Detect which cell encompasses the target text, then output its [x, y] center coordinate. 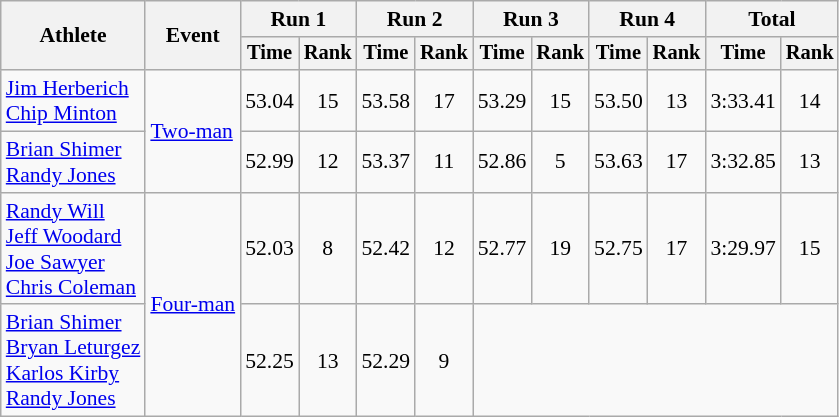
Total [772, 19]
Four-man [192, 305]
Two-man [192, 131]
8 [328, 249]
Randy WillJeff WoodardJoe SawyerChris Coleman [74, 249]
Run 4 [647, 19]
Event [192, 36]
Brian ShimerRandy Jones [74, 162]
53.29 [502, 100]
9 [444, 361]
19 [560, 249]
3:32.85 [742, 162]
52.86 [502, 162]
52.25 [270, 361]
52.75 [618, 249]
Athlete [74, 36]
11 [444, 162]
53.63 [618, 162]
52.29 [386, 361]
53.50 [618, 100]
53.37 [386, 162]
52.03 [270, 249]
5 [560, 162]
53.58 [386, 100]
Run 3 [531, 19]
3:29.97 [742, 249]
Run 2 [414, 19]
52.99 [270, 162]
Run 1 [298, 19]
Jim HerberichChip Minton [74, 100]
52.42 [386, 249]
Brian ShimerBryan LeturgezKarlos KirbyRandy Jones [74, 361]
14 [810, 100]
53.04 [270, 100]
52.77 [502, 249]
3:33.41 [742, 100]
